Scan for the cell matching the given text and deliver its (x, y) coordinate at center. 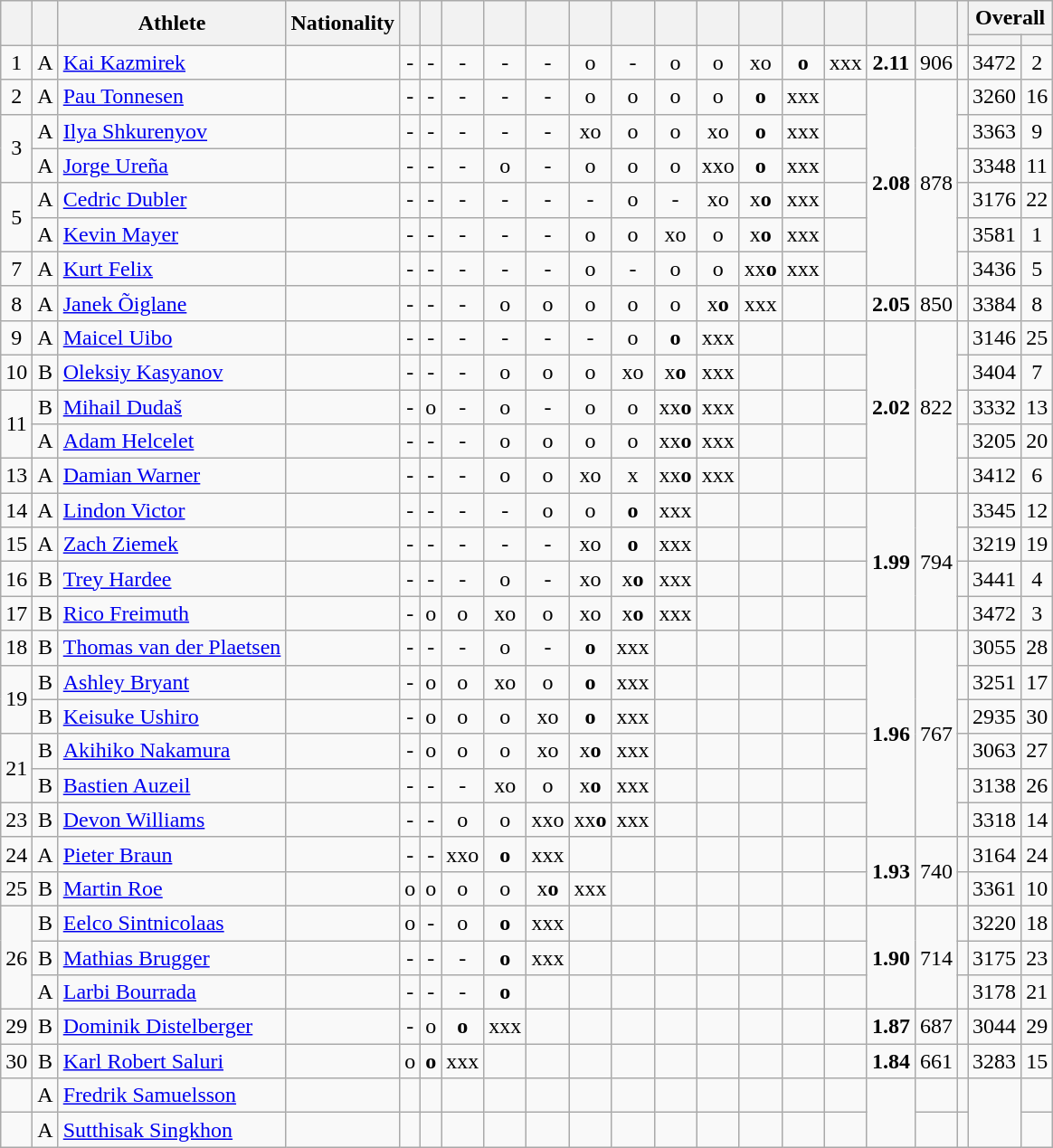
Nationality (343, 24)
2.11 (890, 62)
2.05 (890, 303)
Mathias Brugger (172, 958)
1.96 (890, 734)
Fredrik Samuelsson (172, 1096)
Kevin Mayer (172, 234)
Kurt Felix (172, 269)
Damian Warner (172, 476)
Athlete (172, 24)
3146 (995, 337)
Dominik Distelberger (172, 1027)
Keisuke Ushiro (172, 716)
1.87 (890, 1027)
661 (935, 1061)
3283 (995, 1061)
2935 (995, 716)
Eelco Sintnicolaas (172, 923)
1.84 (890, 1061)
878 (935, 183)
Akihiko Nakamura (172, 751)
Zach Ziemek (172, 545)
Kai Kazmirek (172, 62)
Devon Williams (172, 820)
Rico Freimuth (172, 613)
Overall (1010, 18)
850 (935, 303)
3164 (995, 854)
Larbi Bourrada (172, 992)
3251 (995, 682)
3581 (995, 234)
Thomas van der Plaetsen (172, 648)
Karl Robert Saluri (172, 1061)
Trey Hardee (172, 579)
Adam Helcelet (172, 441)
3345 (995, 510)
3436 (995, 269)
3063 (995, 751)
767 (935, 734)
3404 (995, 372)
Martin Roe (172, 888)
12 (1037, 510)
Bastien Auzeil (172, 785)
3361 (995, 888)
28 (1037, 648)
3219 (995, 545)
Lindon Victor (172, 510)
1.90 (890, 957)
Oleksiy Kasyanov (172, 372)
22 (1037, 200)
Maicel Uibo (172, 337)
2.08 (890, 183)
3332 (995, 406)
3138 (995, 785)
3205 (995, 441)
Mihail Dudaš (172, 406)
3348 (995, 166)
3260 (995, 97)
27 (1037, 751)
2.02 (890, 406)
Ashley Bryant (172, 682)
3175 (995, 958)
3441 (995, 579)
3363 (995, 131)
794 (935, 562)
3176 (995, 200)
Ilya Shkurenyov (172, 131)
Sutthisak Singkhon (172, 1130)
4 (1037, 579)
714 (935, 957)
822 (935, 406)
1.99 (890, 562)
906 (935, 62)
3044 (995, 1027)
3412 (995, 476)
Cedric Dubler (172, 200)
3384 (995, 303)
3055 (995, 648)
3178 (995, 992)
740 (935, 871)
Jorge Ureña (172, 166)
Pieter Braun (172, 854)
Pau Tonnesen (172, 97)
687 (935, 1027)
1.93 (890, 871)
3220 (995, 923)
x (633, 476)
3318 (995, 820)
Janek Õiglane (172, 303)
6 (1037, 476)
20 (1037, 441)
